Return [x, y] of the center of cell containing provided text 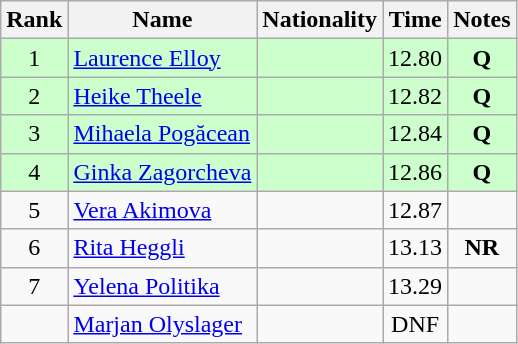
2 [34, 96]
Heike Theele [162, 96]
13.13 [416, 248]
6 [34, 248]
12.87 [416, 210]
Laurence Elloy [162, 58]
1 [34, 58]
NR [482, 248]
4 [34, 172]
Name [162, 20]
Marjan Olyslager [162, 324]
Ginka Zagorcheva [162, 172]
Notes [482, 20]
Vera Akimova [162, 210]
DNF [416, 324]
Rita Heggli [162, 248]
12.82 [416, 96]
Time [416, 20]
Nationality [320, 20]
12.86 [416, 172]
12.84 [416, 134]
Rank [34, 20]
7 [34, 286]
Yelena Politika [162, 286]
3 [34, 134]
5 [34, 210]
12.80 [416, 58]
Mihaela Pogăcean [162, 134]
13.29 [416, 286]
